Search for the cell housing the specified text and yield its (X, Y) center coordinate. 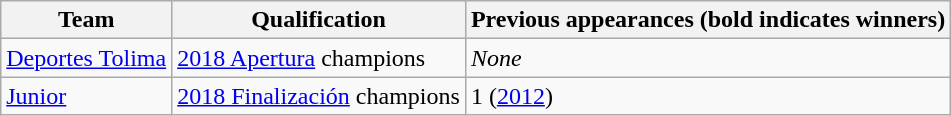
None (708, 58)
Deportes Tolima (86, 58)
2018 Finalización champions (319, 96)
2018 Apertura champions (319, 58)
Team (86, 20)
Previous appearances (bold indicates winners) (708, 20)
1 (2012) (708, 96)
Qualification (319, 20)
Junior (86, 96)
